Capture the cell that displays the provided text and extract its (x, y) central coordinate. 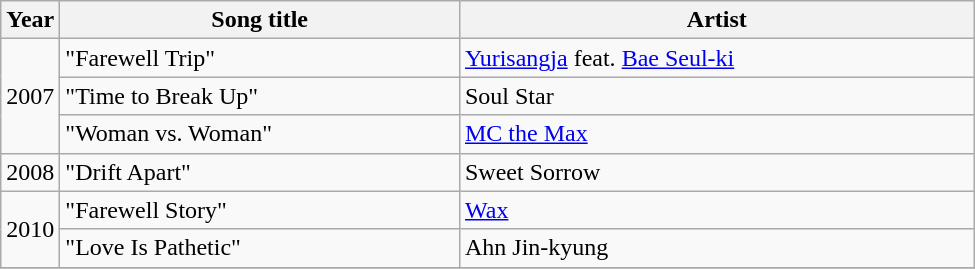
2008 (30, 172)
Soul Star (716, 96)
Yurisangja feat. Bae Seul-ki (716, 58)
"Time to Break Up" (260, 96)
2010 (30, 229)
Year (30, 20)
"Farewell Trip" (260, 58)
Wax (716, 210)
"Woman vs. Woman" (260, 134)
Sweet Sorrow (716, 172)
Ahn Jin-kyung (716, 248)
"Farewell Story" (260, 210)
"Love Is Pathetic" (260, 248)
2007 (30, 96)
Artist (716, 20)
Song title (260, 20)
"Drift Apart" (260, 172)
MC the Max (716, 134)
